Output the [x, y] coordinate of the center of the cell containing the given text.  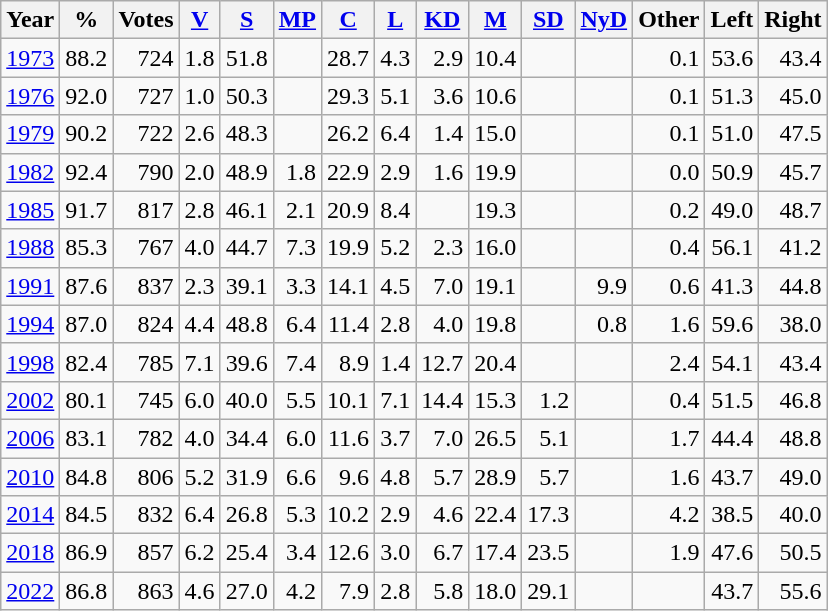
87.6 [86, 286]
19.3 [496, 210]
54.1 [732, 362]
84.5 [86, 515]
2.4 [669, 362]
18.0 [496, 591]
20.4 [496, 362]
7.4 [297, 362]
34.4 [246, 438]
50.9 [732, 172]
86.8 [86, 591]
SD [548, 20]
46.8 [793, 400]
23.5 [548, 553]
14.4 [442, 400]
10.6 [496, 96]
51.5 [732, 400]
8.4 [396, 210]
47.6 [732, 553]
10.4 [496, 58]
S [246, 20]
806 [146, 477]
4.8 [396, 477]
0.8 [604, 324]
26.5 [496, 438]
V [200, 20]
15.0 [496, 134]
L [396, 20]
4.5 [396, 286]
29.1 [548, 591]
87.0 [86, 324]
7.9 [348, 591]
28.7 [348, 58]
NyD [604, 20]
12.6 [348, 553]
MP [297, 20]
Year [30, 20]
KD [442, 20]
90.2 [86, 134]
C [348, 20]
25.4 [246, 553]
2.6 [200, 134]
53.6 [732, 58]
46.1 [246, 210]
767 [146, 248]
1.7 [669, 438]
22.9 [348, 172]
1988 [30, 248]
12.7 [442, 362]
39.6 [246, 362]
790 [146, 172]
5.3 [297, 515]
863 [146, 591]
11.6 [348, 438]
38.5 [732, 515]
1994 [30, 324]
48.7 [793, 210]
51.0 [732, 134]
745 [146, 400]
80.1 [86, 400]
1.2 [548, 400]
6.2 [200, 553]
17.4 [496, 553]
9.9 [604, 286]
85.3 [86, 248]
3.0 [396, 553]
857 [146, 553]
3.6 [442, 96]
47.5 [793, 134]
10.2 [348, 515]
45.7 [793, 172]
0.2 [669, 210]
Left [732, 20]
39.1 [246, 286]
27.0 [246, 591]
4.4 [200, 324]
6.6 [297, 477]
Votes [146, 20]
48.9 [246, 172]
41.2 [793, 248]
44.8 [793, 286]
5.8 [442, 591]
837 [146, 286]
1976 [30, 96]
82.4 [86, 362]
724 [146, 58]
51.8 [246, 58]
3.7 [396, 438]
0.6 [669, 286]
56.1 [732, 248]
824 [146, 324]
9.6 [348, 477]
51.3 [732, 96]
22.4 [496, 515]
1985 [30, 210]
14.1 [348, 286]
55.6 [793, 591]
% [86, 20]
5.5 [297, 400]
19.8 [496, 324]
15.3 [496, 400]
26.8 [246, 515]
2022 [30, 591]
3.3 [297, 286]
17.3 [548, 515]
2.0 [200, 172]
91.7 [86, 210]
92.0 [86, 96]
2.1 [297, 210]
4.3 [396, 58]
92.4 [86, 172]
83.1 [86, 438]
20.9 [348, 210]
1973 [30, 58]
59.6 [732, 324]
2018 [30, 553]
0.0 [669, 172]
1.9 [669, 553]
10.1 [348, 400]
28.9 [496, 477]
1979 [30, 134]
84.8 [86, 477]
1991 [30, 286]
31.9 [246, 477]
785 [146, 362]
86.9 [86, 553]
26.2 [348, 134]
45.0 [793, 96]
7.3 [297, 248]
M [496, 20]
29.3 [348, 96]
19.1 [496, 286]
2002 [30, 400]
38.0 [793, 324]
44.4 [732, 438]
88.2 [86, 58]
Other [669, 20]
50.5 [793, 553]
3.4 [297, 553]
41.3 [732, 286]
1.0 [200, 96]
1982 [30, 172]
50.3 [246, 96]
722 [146, 134]
2010 [30, 477]
782 [146, 438]
Right [793, 20]
48.3 [246, 134]
44.7 [246, 248]
16.0 [496, 248]
6.7 [442, 553]
8.9 [348, 362]
11.4 [348, 324]
817 [146, 210]
2014 [30, 515]
2006 [30, 438]
832 [146, 515]
727 [146, 96]
1998 [30, 362]
